Locate the cell with the specified text and output its [X, Y] center coordinate. 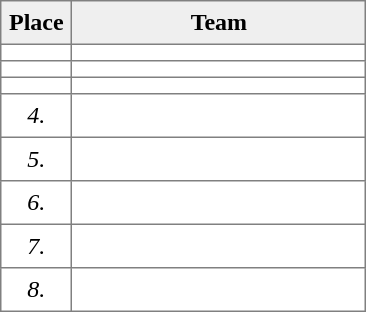
Team [219, 23]
8. [36, 290]
5. [36, 159]
6. [36, 203]
4. [36, 116]
Place [36, 23]
7. [36, 246]
